From the cell containing the given text, extract its center point as [X, Y] coordinate. 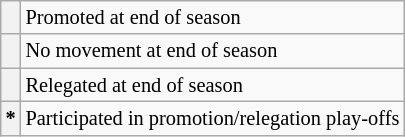
Participated in promotion/relegation play-offs [213, 118]
Promoted at end of season [213, 17]
No movement at end of season [213, 51]
Relegated at end of season [213, 85]
* [11, 118]
